Return the [X, Y] coordinate for the center point of the cell that contains the specified text.  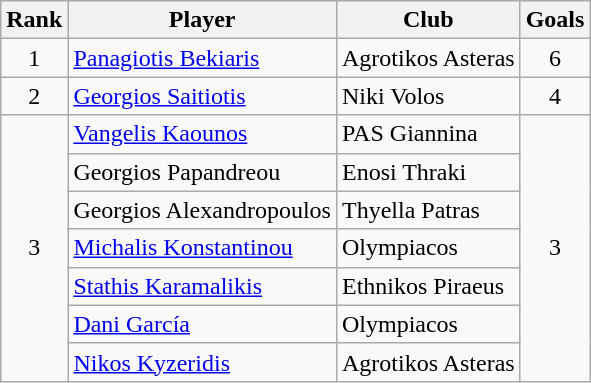
1 [34, 58]
Nikos Kyzeridis [202, 362]
Dani García [202, 324]
Enosi Thraki [428, 172]
Goals [555, 20]
2 [34, 96]
Rank [34, 20]
Stathis Karamalikis [202, 286]
Club [428, 20]
Panagiotis Bekiaris [202, 58]
Ethnikos Piraeus [428, 286]
Thyella Patras [428, 210]
Michalis Konstantinou [202, 248]
Georgios Papandreou [202, 172]
Vangelis Kaounos [202, 134]
Player [202, 20]
4 [555, 96]
Georgios Alexandropoulos [202, 210]
6 [555, 58]
Georgios Saitiotis [202, 96]
Niki Volos [428, 96]
PAS Giannina [428, 134]
